Return the (X, Y) coordinate for the center point of the cell that contains the specified text.  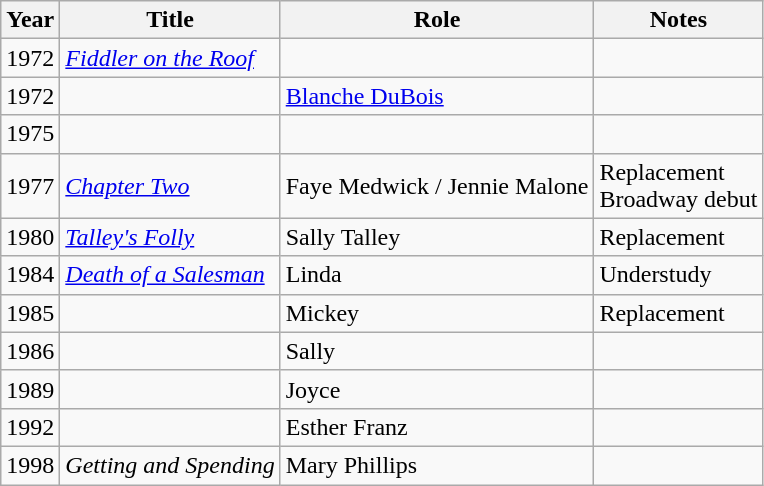
1985 (30, 313)
Blanche DuBois (437, 96)
1986 (30, 351)
Fiddler on the Roof (170, 58)
Talley's Folly (170, 237)
Mickey (437, 313)
Notes (678, 20)
Joyce (437, 389)
1980 (30, 237)
Role (437, 20)
Sally Talley (437, 237)
1975 (30, 134)
Understudy (678, 275)
Linda (437, 275)
Chapter Two (170, 186)
1998 (30, 465)
Death of a Salesman (170, 275)
1977 (30, 186)
Faye Medwick / Jennie Malone (437, 186)
Title (170, 20)
Esther Franz (437, 427)
Getting and Spending (170, 465)
Year (30, 20)
Sally (437, 351)
1992 (30, 427)
1984 (30, 275)
ReplacementBroadway debut (678, 186)
Mary Phillips (437, 465)
1989 (30, 389)
